For the text-containing cell, return its midpoint in [x, y] coordinate format. 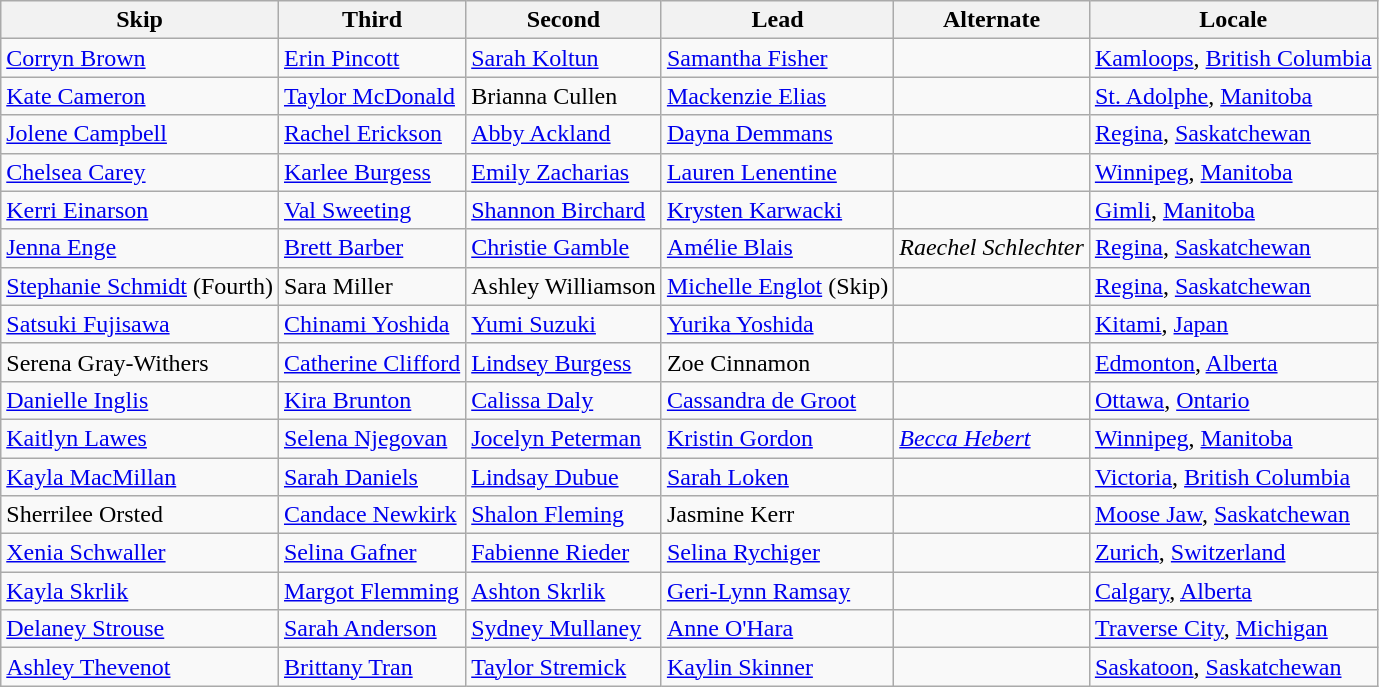
Abby Ackland [564, 134]
Anne O'Hara [777, 629]
Sarah Anderson [372, 629]
Kristin Gordon [777, 438]
Delaney Strouse [140, 629]
Emily Zacharias [564, 172]
Victoria, British Columbia [1233, 477]
Kate Cameron [140, 96]
Shalon Fleming [564, 515]
Lead [777, 20]
Gimli, Manitoba [1233, 210]
Cassandra de Groot [777, 400]
Kayla MacMillan [140, 477]
Kerri Einarson [140, 210]
Selina Gafner [372, 553]
Kitami, Japan [1233, 324]
Danielle Inglis [140, 400]
Brianna Cullen [564, 96]
Locale [1233, 20]
Geri-Lynn Ramsay [777, 591]
Xenia Schwaller [140, 553]
Satsuki Fujisawa [140, 324]
Mackenzie Elias [777, 96]
Fabienne Rieder [564, 553]
Ashton Skrlik [564, 591]
Kaylin Skinner [777, 667]
Zoe Cinnamon [777, 362]
Yurika Yoshida [777, 324]
Kaitlyn Lawes [140, 438]
Edmonton, Alberta [1233, 362]
Ottawa, Ontario [1233, 400]
Moose Jaw, Saskatchewan [1233, 515]
Selena Njegovan [372, 438]
Yumi Suzuki [564, 324]
Christie Gamble [564, 248]
Serena Gray-Withers [140, 362]
Becca Hebert [992, 438]
Skip [140, 20]
Corryn Brown [140, 58]
Third [372, 20]
Calgary, Alberta [1233, 591]
Erin Pincott [372, 58]
Val Sweeting [372, 210]
Saskatoon, Saskatchewan [1233, 667]
Kamloops, British Columbia [1233, 58]
Catherine Clifford [372, 362]
Taylor Stremick [564, 667]
Raechel Schlechter [992, 248]
Selina Rychiger [777, 553]
Margot Flemming [372, 591]
Sara Miller [372, 286]
Chelsea Carey [140, 172]
Shannon Birchard [564, 210]
Jasmine Kerr [777, 515]
Taylor McDonald [372, 96]
Sarah Daniels [372, 477]
Brett Barber [372, 248]
Lindsay Dubue [564, 477]
Ashley Thevenot [140, 667]
Brittany Tran [372, 667]
Sherrilee Orsted [140, 515]
Samantha Fisher [777, 58]
Sydney Mullaney [564, 629]
Second [564, 20]
Lindsey Burgess [564, 362]
Kira Brunton [372, 400]
Michelle Englot (Skip) [777, 286]
Sarah Koltun [564, 58]
Candace Newkirk [372, 515]
Jolene Campbell [140, 134]
Kayla Skrlik [140, 591]
Jenna Enge [140, 248]
St. Adolphe, Manitoba [1233, 96]
Zurich, Switzerland [1233, 553]
Dayna Demmans [777, 134]
Krysten Karwacki [777, 210]
Chinami Yoshida [372, 324]
Traverse City, Michigan [1233, 629]
Amélie Blais [777, 248]
Jocelyn Peterman [564, 438]
Calissa Daly [564, 400]
Alternate [992, 20]
Rachel Erickson [372, 134]
Karlee Burgess [372, 172]
Stephanie Schmidt (Fourth) [140, 286]
Sarah Loken [777, 477]
Lauren Lenentine [777, 172]
Ashley Williamson [564, 286]
